Detect which cell encompasses the target text, then output its [X, Y] center coordinate. 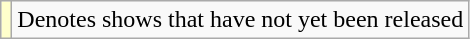
Denotes shows that have not yet been released [240, 20]
